For the text-containing cell, return its midpoint in (X, Y) coordinate format. 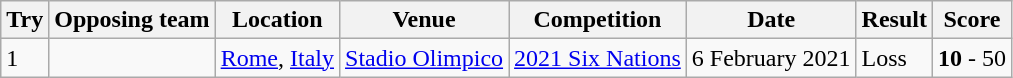
Location (277, 20)
6 February 2021 (771, 58)
Venue (424, 20)
10 - 50 (972, 58)
1 (25, 58)
Stadio Olimpico (424, 58)
Loss (894, 58)
Score (972, 20)
2021 Six Nations (598, 58)
Date (771, 20)
Rome, Italy (277, 58)
Competition (598, 20)
Opposing team (132, 20)
Result (894, 20)
Try (25, 20)
